Locate the cell with the specified text and output its [X, Y] center coordinate. 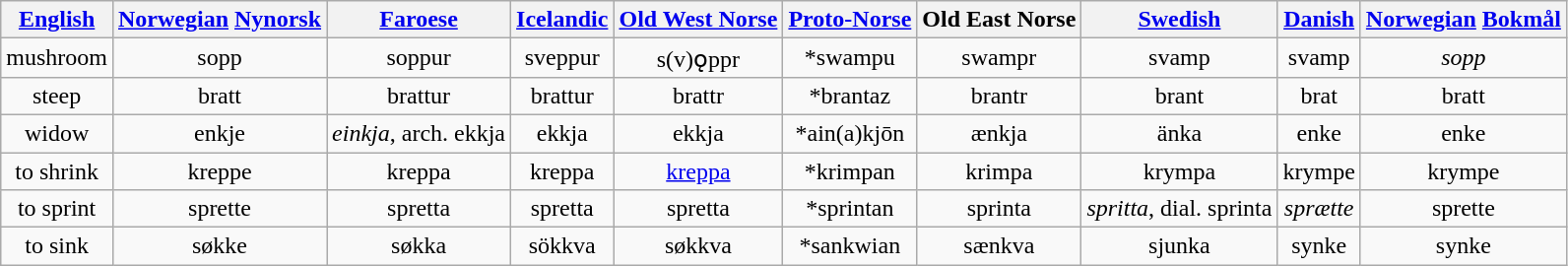
brantr [999, 96]
mushroom [57, 58]
widow [57, 133]
*brantaz [850, 96]
spritta, dial. sprinta [1180, 209]
s(v)ǫppr [698, 58]
søkka [420, 246]
to sprint [57, 209]
sjunka [1180, 246]
Icelandic [562, 20]
enkje [219, 133]
brattr [698, 96]
*ain(a)kjōn [850, 133]
Old East Norse [999, 20]
Proto-Norse [850, 20]
*swampu [850, 58]
*sprintan [850, 209]
English [57, 20]
Norwegian Nynorsk [219, 20]
sveppur [562, 58]
Faroese [420, 20]
sprætte [1319, 209]
steep [57, 96]
änka [1180, 133]
Old West Norse [698, 20]
Norwegian Bokmål [1464, 20]
soppur [420, 58]
krympa [1180, 170]
Danish [1319, 20]
brat [1319, 96]
to shrink [57, 170]
swampr [999, 58]
krimpa [999, 170]
to sink [57, 246]
kreppe [219, 170]
sænkva [999, 246]
*sankwian [850, 246]
brant [1180, 96]
sprinta [999, 209]
sökkva [562, 246]
einkja, arch. ekkja [420, 133]
*krimpan [850, 170]
søkke [219, 246]
søkkva [698, 246]
ænkja [999, 133]
Swedish [1180, 20]
